Capture the cell that displays the provided text and extract its [X, Y] central coordinate. 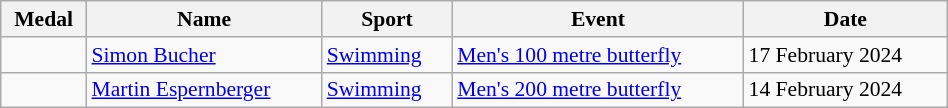
Men's 100 metre butterfly [598, 55]
Name [204, 19]
17 February 2024 [846, 55]
Martin Espernberger [204, 90]
Medal [44, 19]
Sport [388, 19]
14 February 2024 [846, 90]
Event [598, 19]
Date [846, 19]
Men's 200 metre butterfly [598, 90]
Simon Bucher [204, 55]
